Extract the (X, Y) coordinate from the center of the cell holding the provided text.  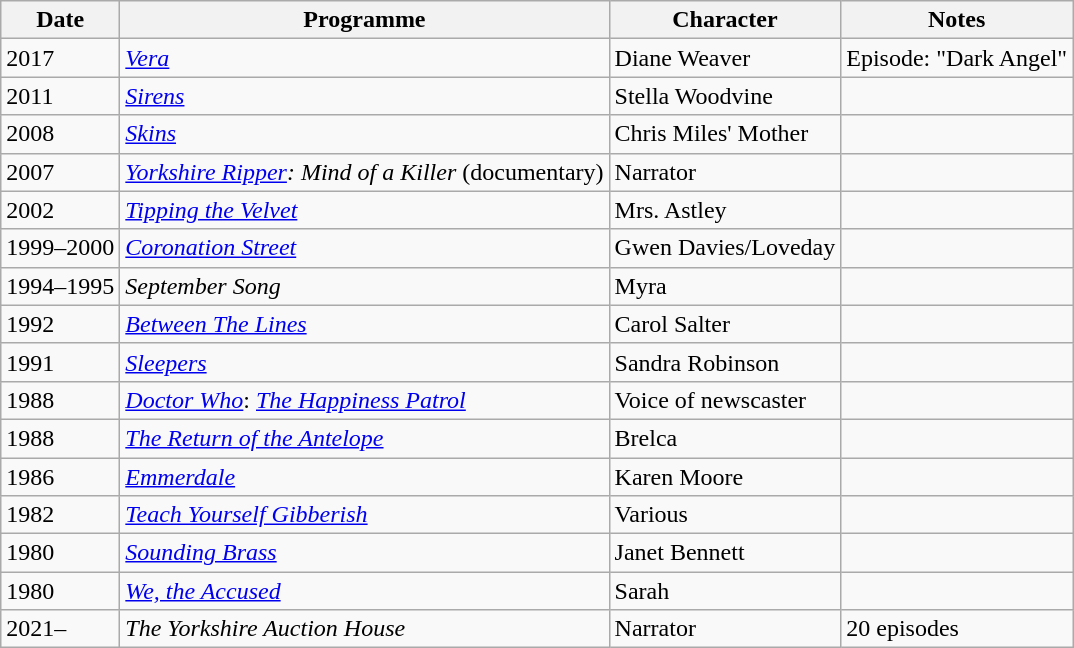
Carol Salter (725, 324)
Episode: "Dark Angel" (957, 58)
Emmerdale (364, 477)
Diane Weaver (725, 58)
1986 (60, 477)
Sarah (725, 591)
2008 (60, 134)
Notes (957, 20)
Various (725, 515)
2002 (60, 210)
Stella Woodvine (725, 96)
20 episodes (957, 629)
1991 (60, 362)
1982 (60, 515)
Mrs. Astley (725, 210)
2007 (60, 172)
Sirens (364, 96)
Character (725, 20)
Sleepers (364, 362)
Tipping the Velvet (364, 210)
Coronation Street (364, 248)
The Yorkshire Auction House (364, 629)
2021– (60, 629)
Sandra Robinson (725, 362)
Gwen Davies/Loveday (725, 248)
The Return of the Antelope (364, 438)
Janet Bennett (725, 553)
Brelca (725, 438)
Vera (364, 58)
Yorkshire Ripper: Mind of a Killer (documentary) (364, 172)
1999–2000 (60, 248)
Teach Yourself Gibberish (364, 515)
Voice of newscaster (725, 400)
Programme (364, 20)
1992 (60, 324)
Chris Miles' Mother (725, 134)
Skins (364, 134)
Between The Lines (364, 324)
We, the Accused (364, 591)
2011 (60, 96)
Sounding Brass (364, 553)
1994–1995 (60, 286)
Doctor Who: The Happiness Patrol (364, 400)
2017 (60, 58)
Date (60, 20)
Karen Moore (725, 477)
September Song (364, 286)
Myra (725, 286)
